Detect which cell encompasses the target text, then output its (x, y) center coordinate. 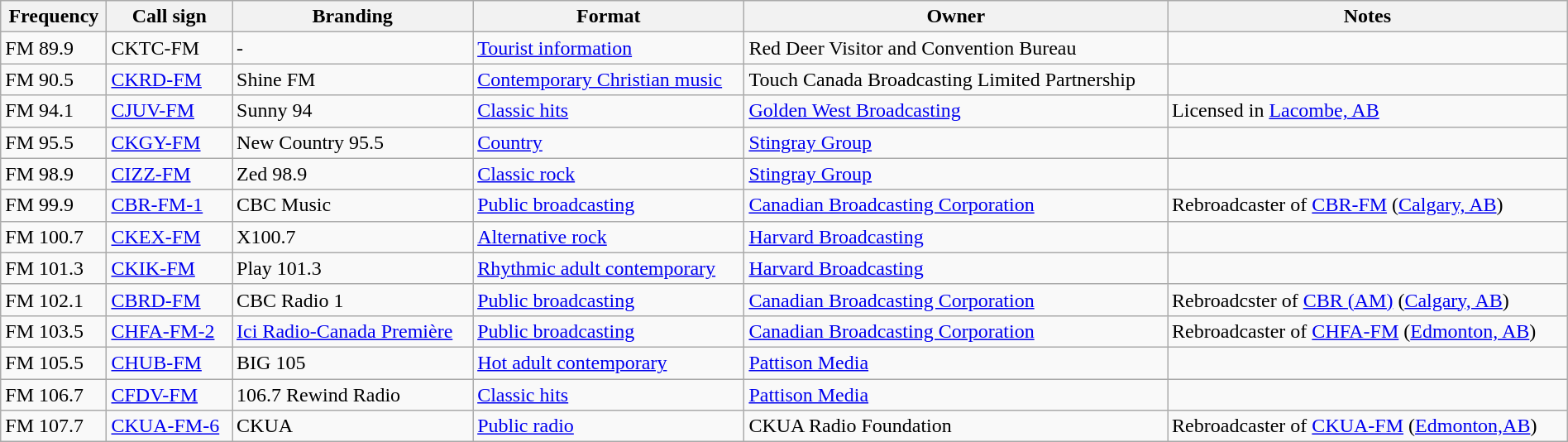
Rebroadcaster of CHFA-FM (Edmonton, AB) (1368, 331)
Contemporary Christian music (609, 79)
New Country 95.5 (352, 142)
Sunny 94 (352, 111)
CFDV-FM (170, 395)
Rebroadcster of CBR (AM) (Calgary, AB) (1368, 300)
FM 101.3 (54, 268)
CJUV-FM (170, 111)
Rebroadcaster of CBR-FM (Calgary, AB) (1368, 205)
FM 98.9 (54, 174)
X100.7 (352, 237)
CHFA-FM-2 (170, 331)
Hot adult contemporary (609, 363)
106.7 Rewind Radio (352, 395)
FM 106.7 (54, 395)
Zed 98.9 (352, 174)
Tourist information (609, 48)
FM 89.9 (54, 48)
FM 102.1 (54, 300)
CHUB-FM (170, 363)
Notes (1368, 17)
FM 103.5 (54, 331)
Touch Canada Broadcasting Limited Partnership (956, 79)
CBC Radio 1 (352, 300)
Rebroadcaster of CKUA-FM (Edmonton,AB) (1368, 426)
CKIK-FM (170, 268)
Licensed in Lacombe, AB (1368, 111)
Golden West Broadcasting (956, 111)
Format (609, 17)
CKRD-FM (170, 79)
FM 100.7 (54, 237)
Red Deer Visitor and Convention Bureau (956, 48)
Shine FM (352, 79)
FM 94.1 (54, 111)
CIZZ-FM (170, 174)
CBRD-FM (170, 300)
CBR-FM-1 (170, 205)
Play 101.3 (352, 268)
CKUA-FM-6 (170, 426)
Country (609, 142)
Frequency (54, 17)
CKEX-FM (170, 237)
FM 99.9 (54, 205)
BIG 105 (352, 363)
Public radio (609, 426)
FM 95.5 (54, 142)
FM 90.5 (54, 79)
Branding (352, 17)
Call sign (170, 17)
Classic rock (609, 174)
Owner (956, 17)
CKTC-FM (170, 48)
Ici Radio-Canada Première (352, 331)
CBC Music (352, 205)
Rhythmic adult contemporary (609, 268)
FM 105.5 (54, 363)
Alternative rock (609, 237)
CKUA Radio Foundation (956, 426)
FM 107.7 (54, 426)
CKGY-FM (170, 142)
- (352, 48)
CKUA (352, 426)
